For the text-containing cell, return its midpoint in (X, Y) coordinate format. 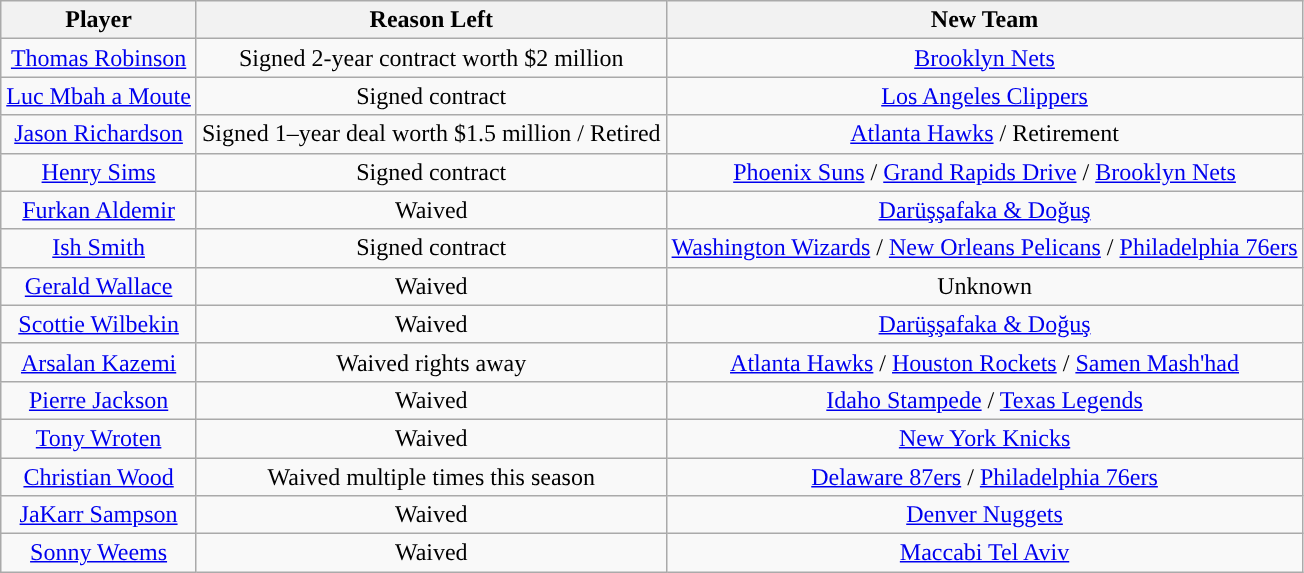
Los Angeles Clippers (984, 96)
Atlanta Hawks / Retirement (984, 134)
Ish Smith (99, 248)
New Team (984, 20)
Maccabi Tel Aviv (984, 553)
Sonny Weems (99, 553)
Scottie Wilbekin (99, 324)
Unknown (984, 286)
Waived multiple times this season (431, 477)
Signed 1–year deal worth $1.5 million / Retired (431, 134)
Jason Richardson (99, 134)
Arsalan Kazemi (99, 362)
Player (99, 20)
Denver Nuggets (984, 515)
JaKarr Sampson (99, 515)
Thomas Robinson (99, 58)
Delaware 87ers / Philadelphia 76ers (984, 477)
Washington Wizards / New Orleans Pelicans / Philadelphia 76ers (984, 248)
Christian Wood (99, 477)
New York Knicks (984, 438)
Waived rights away (431, 362)
Pierre Jackson (99, 400)
Luc Mbah a Moute (99, 96)
Gerald Wallace (99, 286)
Reason Left (431, 20)
Signed 2-year contract worth $2 million (431, 58)
Idaho Stampede / Texas Legends (984, 400)
Henry Sims (99, 172)
Furkan Aldemir (99, 210)
Phoenix Suns / Grand Rapids Drive / Brooklyn Nets (984, 172)
Tony Wroten (99, 438)
Brooklyn Nets (984, 58)
Atlanta Hawks / Houston Rockets / Samen Mash'had (984, 362)
